Provide the (X, Y) coordinate of the cell's center where the given text is located.  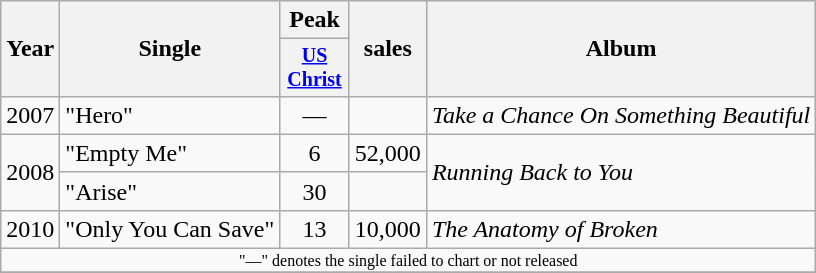
"—" denotes the single failed to chart or not released (408, 261)
2007 (30, 115)
2008 (30, 172)
"Hero" (170, 115)
Peak (314, 20)
sales (388, 49)
— (314, 115)
Single (170, 49)
"Empty Me" (170, 153)
Running Back to You (620, 172)
USChrist (314, 68)
Take a Chance On Something Beautiful (620, 115)
2010 (30, 229)
30 (314, 191)
The Anatomy of Broken (620, 229)
52,000 (388, 153)
Year (30, 49)
6 (314, 153)
"Arise" (170, 191)
13 (314, 229)
10,000 (388, 229)
Album (620, 49)
"Only You Can Save" (170, 229)
